Pinpoint the cell where the given text exists, returning its (X, Y) midpoint coordinate. 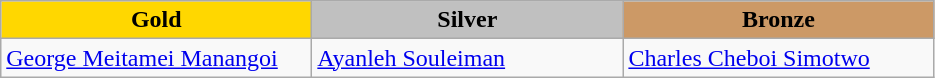
George Meitamei Manangoi (156, 58)
Ayanleh Souleiman (468, 58)
Charles Cheboi Simotwo (778, 58)
Bronze (778, 20)
Gold (156, 20)
Silver (468, 20)
